Extract the [x, y] coordinate from the center of the cell holding the provided text.  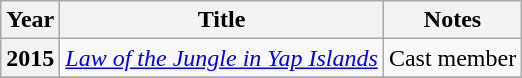
Notes [452, 20]
Law of the Jungle in Yap Islands [222, 58]
Title [222, 20]
2015 [30, 58]
Year [30, 20]
Cast member [452, 58]
